Search for the cell housing the specified text and yield its [x, y] center coordinate. 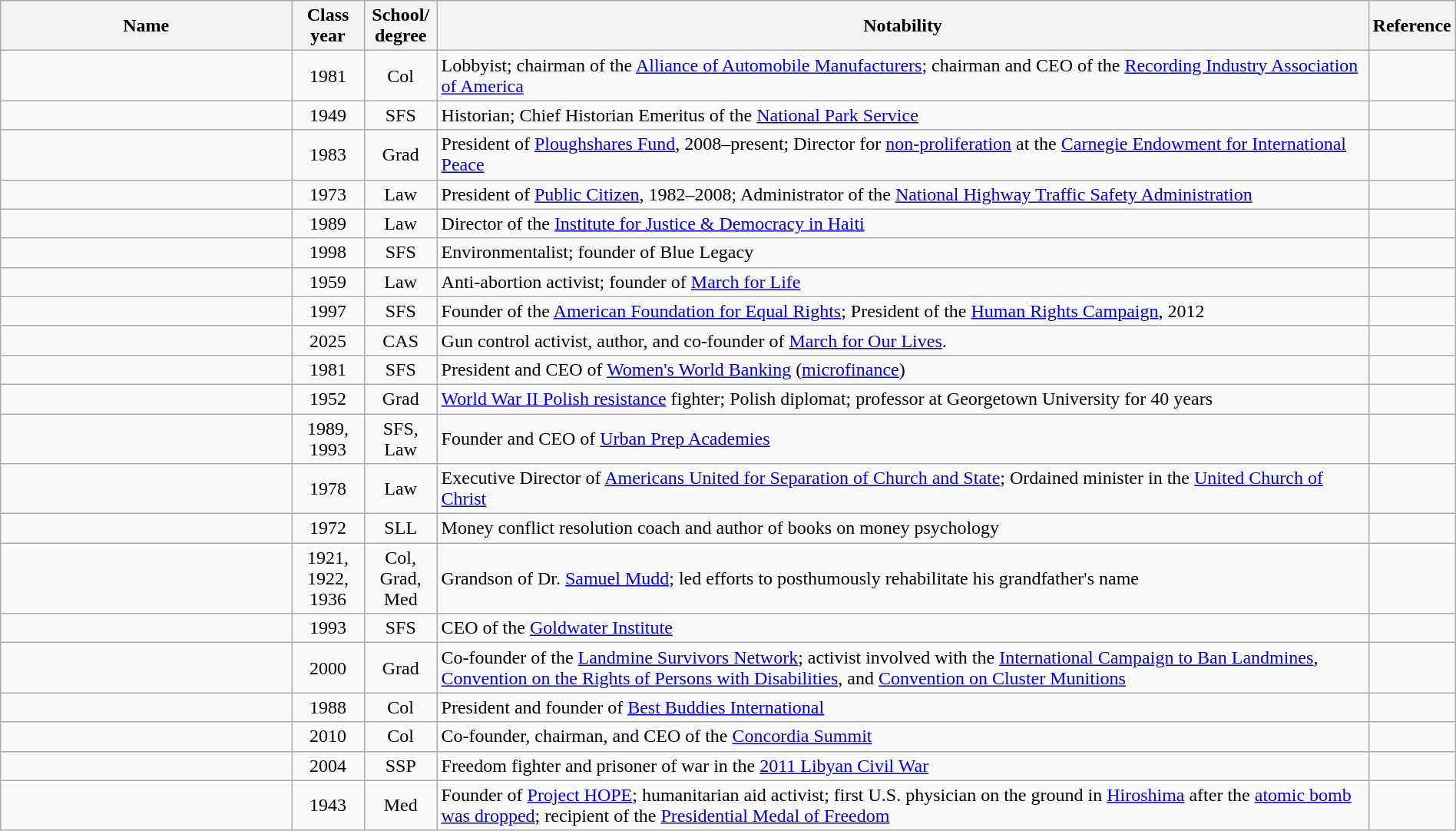
Class year [329, 26]
Environmentalist; founder of Blue Legacy [903, 253]
2004 [329, 766]
Anti-abortion activist; founder of March for Life [903, 282]
CAS [401, 340]
World War II Polish resistance fighter; Polish diplomat; professor at Georgetown University for 40 years [903, 399]
2000 [329, 668]
President of Ploughshares Fund, 2008–present; Director for non-proliferation at the Carnegie Endowment for International Peace [903, 155]
1988 [329, 707]
Executive Director of Americans United for Separation of Church and State; Ordained minister in the United Church of Christ [903, 488]
2025 [329, 340]
Co-founder, chairman, and CEO of the Concordia Summit [903, 737]
Director of the Institute for Justice & Democracy in Haiti [903, 223]
Notability [903, 26]
1997 [329, 311]
2010 [329, 737]
1993 [329, 628]
1972 [329, 528]
President of Public Citizen, 1982–2008; Administrator of the National Highway Traffic Safety Administration [903, 194]
Historian; Chief Historian Emeritus of the National Park Service [903, 115]
1921,1922,1936 [329, 578]
1989 [329, 223]
Col,Grad,Med [401, 578]
1952 [329, 399]
School/degree [401, 26]
1949 [329, 115]
SLL [401, 528]
CEO of the Goldwater Institute [903, 628]
Name [146, 26]
Founder of the American Foundation for Equal Rights; President of the Human Rights Campaign, 2012 [903, 311]
Gun control activist, author, and co-founder of March for Our Lives. [903, 340]
1998 [329, 253]
Reference [1411, 26]
President and CEO of Women's World Banking (microfinance) [903, 369]
Money conflict resolution coach and author of books on money psychology [903, 528]
1983 [329, 155]
1989,1993 [329, 438]
Freedom fighter and prisoner of war in the 2011 Libyan Civil War [903, 766]
SFS,Law [401, 438]
President and founder of Best Buddies International [903, 707]
Lobbyist; chairman of the Alliance of Automobile Manufacturers; chairman and CEO of the Recording Industry Association of America [903, 75]
1943 [329, 805]
Founder and CEO of Urban Prep Academies [903, 438]
Med [401, 805]
1959 [329, 282]
1973 [329, 194]
1978 [329, 488]
SSP [401, 766]
Grandson of Dr. Samuel Mudd; led efforts to posthumously rehabilitate his grandfather's name [903, 578]
